Scan for the cell matching the given text and deliver its [x, y] coordinate at center. 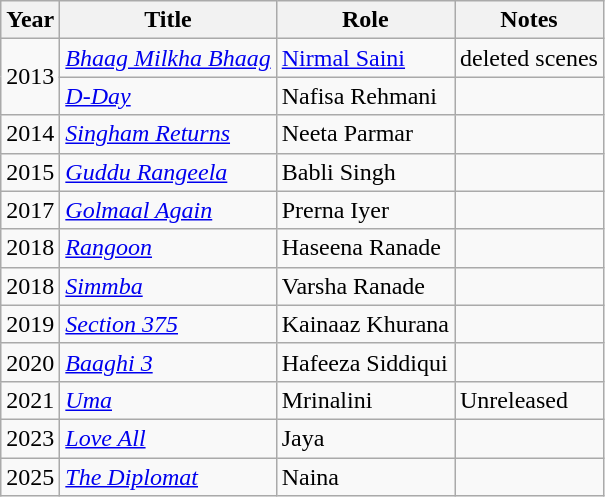
Notes [528, 20]
2015 [30, 172]
Section 375 [168, 324]
2019 [30, 324]
Simmba [168, 286]
Golmaal Again [168, 210]
Kainaaz Khurana [365, 324]
Jaya [365, 438]
Love All [168, 438]
Mrinalini [365, 400]
The Diplomat [168, 477]
Nirmal Saini [365, 58]
Guddu Rangeela [168, 172]
deleted scenes [528, 58]
2020 [30, 362]
Uma [168, 400]
Bhaag Milkha Bhaag [168, 58]
Role [365, 20]
2023 [30, 438]
Haseena Ranade [365, 248]
2013 [30, 77]
Naina [365, 477]
Babli Singh [365, 172]
Baaghi 3 [168, 362]
Singham Returns [168, 134]
D-Day [168, 96]
Varsha Ranade [365, 286]
2014 [30, 134]
Hafeeza Siddiqui [365, 362]
Year [30, 20]
Prerna Iyer [365, 210]
2025 [30, 477]
2021 [30, 400]
Title [168, 20]
Neeta Parmar [365, 134]
Nafisa Rehmani [365, 96]
2017 [30, 210]
Rangoon [168, 248]
Unreleased [528, 400]
